Scan for the cell matching the given text and deliver its (X, Y) coordinate at center. 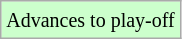
Advances to play-off (90, 20)
